For the text-containing cell, return its midpoint in [x, y] coordinate format. 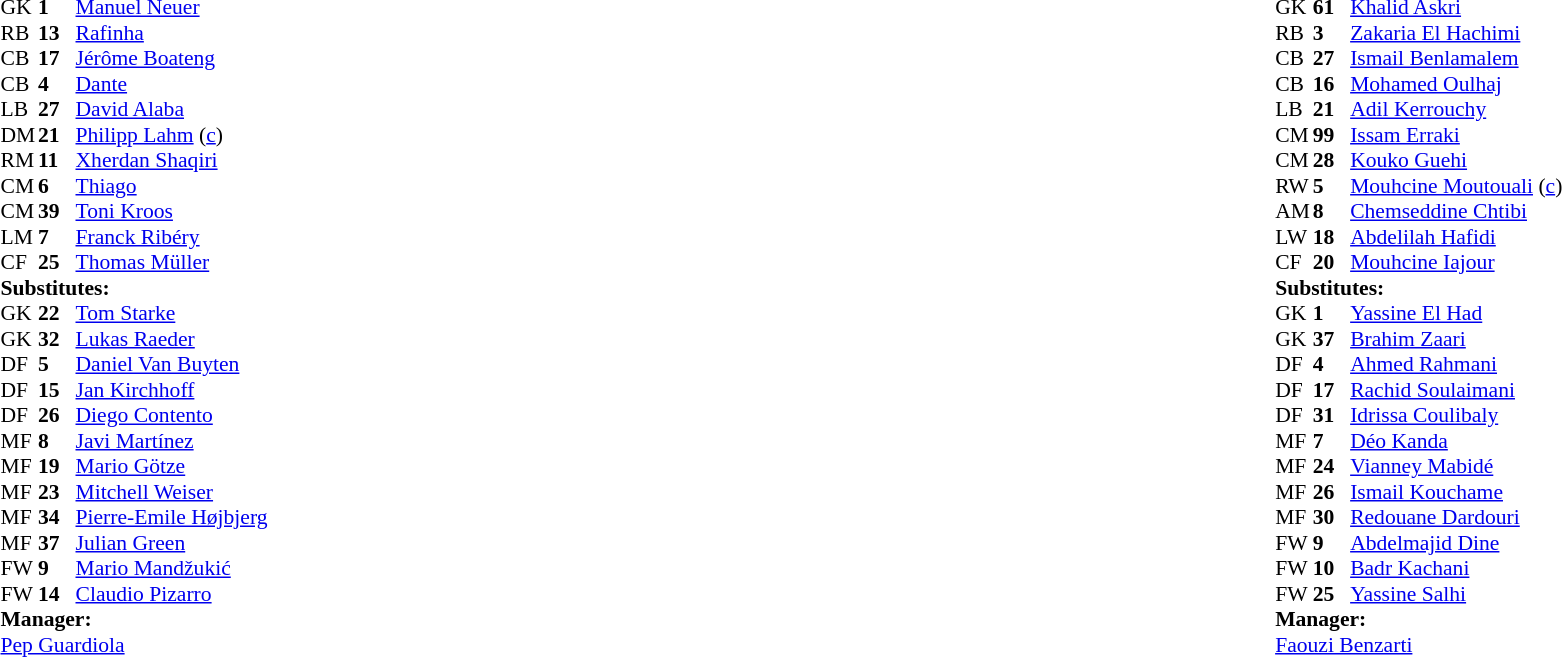
Ismail Benlamalem [1456, 59]
DM [19, 135]
Déo Kanda [1456, 441]
32 [57, 339]
Franck Ribéry [172, 237]
1 [1332, 313]
Issam Erraki [1456, 135]
Abdelmajid Dine [1456, 543]
13 [57, 33]
Redouane Dardouri [1456, 517]
Thomas Müller [172, 263]
Zakaria El Hachimi [1456, 33]
Rachid Soulaimani [1456, 390]
Adil Kerrouchy [1456, 109]
Mouhcine Moutouali (c) [1456, 186]
Abdelilah Hafidi [1456, 237]
RM [19, 161]
6 [57, 186]
22 [57, 313]
Jan Kirchhoff [172, 390]
Philipp Lahm (c) [172, 135]
39 [57, 211]
10 [1332, 569]
16 [1332, 84]
Idrissa Coulibaly [1456, 415]
19 [57, 467]
LM [19, 237]
Yassine Salhi [1456, 594]
Xherdan Shaqiri [172, 161]
Ahmed Rahmani [1456, 365]
Jérôme Boateng [172, 59]
Julian Green [172, 543]
Brahim Zaari [1456, 339]
AM [1294, 211]
Mitchell Weiser [172, 492]
Toni Kroos [172, 211]
11 [57, 161]
Daniel Van Buyten [172, 365]
Tom Starke [172, 313]
15 [57, 390]
LW [1294, 237]
David Alaba [172, 109]
Mario Mandžukić [172, 569]
23 [57, 492]
3 [1332, 33]
RW [1294, 186]
14 [57, 594]
Mouhcine Iajour [1456, 263]
Mario Götze [172, 467]
Claudio Pizarro [172, 594]
30 [1332, 517]
Dante [172, 84]
Mohamed Oulhaj [1456, 84]
Vianney Mabidé [1456, 467]
Rafinha [172, 33]
Kouko Guehi [1456, 161]
Badr Kachani [1456, 569]
Pierre-Emile Højbjerg [172, 517]
Thiago [172, 186]
20 [1332, 263]
Yassine El Had [1456, 313]
99 [1332, 135]
28 [1332, 161]
Javi Martínez [172, 441]
24 [1332, 467]
Ismail Kouchame [1456, 492]
34 [57, 517]
Diego Contento [172, 415]
Chemseddine Chtibi [1456, 211]
18 [1332, 237]
31 [1332, 415]
Lukas Raeder [172, 339]
